Output the [x, y] coordinate of the center of the cell containing the given text.  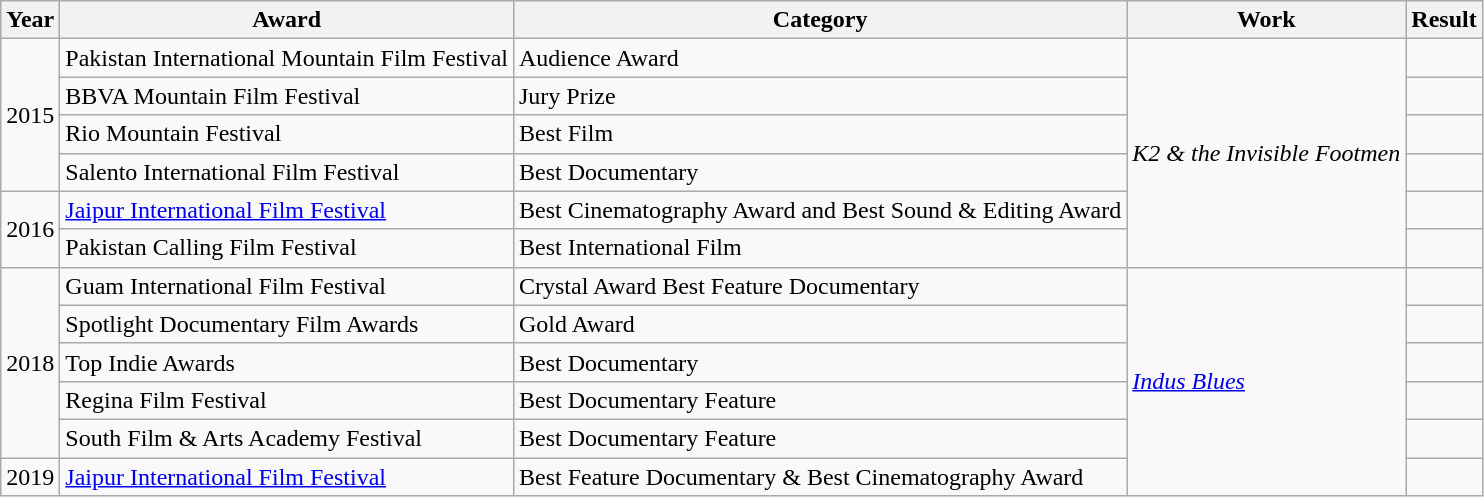
BBVA Mountain Film Festival [287, 96]
Crystal Award Best Feature Documentary [820, 286]
Best Cinematography Award and Best Sound & Editing Award [820, 210]
Pakistan Calling Film Festival [287, 248]
Award [287, 20]
Pakistan International Mountain Film Festival [287, 58]
2019 [30, 477]
Spotlight Documentary Film Awards [287, 324]
South Film & Arts Academy Festival [287, 438]
Audience Award [820, 58]
Best Film [820, 134]
2015 [30, 115]
K2 & the Invisible Footmen [1266, 153]
Salento International Film Festival [287, 172]
Indus Blues [1266, 381]
Regina Film Festival [287, 400]
Rio Mountain Festival [287, 134]
Year [30, 20]
Gold Award [820, 324]
2018 [30, 362]
Jury Prize [820, 96]
Guam International Film Festival [287, 286]
2016 [30, 229]
Result [1444, 20]
Best Feature Documentary & Best Cinematography Award [820, 477]
Top Indie Awards [287, 362]
Best International Film [820, 248]
Category [820, 20]
Work [1266, 20]
